For the text-containing cell, return its midpoint in (X, Y) coordinate format. 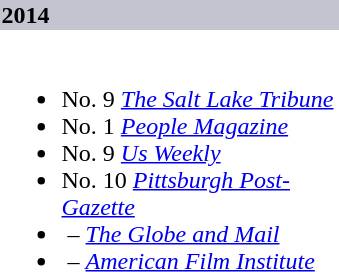
2014 (170, 15)
